Provide the [X, Y] coordinate of the cell's center where the given text is located.  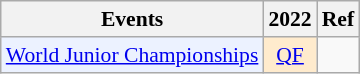
QF [290, 55]
Ref [338, 19]
World Junior Championships [132, 55]
Events [132, 19]
2022 [290, 19]
